Return [X, Y] of the center of cell containing provided text 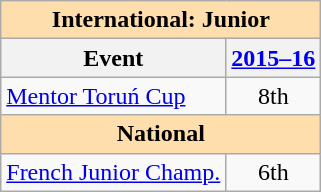
International: Junior [161, 20]
6th [274, 172]
2015–16 [274, 58]
French Junior Champ. [114, 172]
National [161, 134]
Event [114, 58]
Mentor Toruń Cup [114, 96]
8th [274, 96]
